Search for the cell housing the specified text and yield its [x, y] center coordinate. 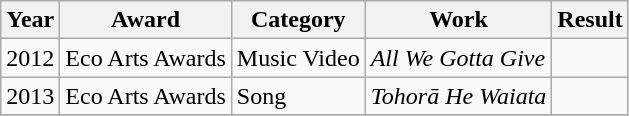
Song [298, 96]
Year [30, 20]
Award [146, 20]
All We Gotta Give [458, 58]
2013 [30, 96]
Tohorā He Waiata [458, 96]
Music Video [298, 58]
Category [298, 20]
Work [458, 20]
2012 [30, 58]
Result [590, 20]
